Determine the (X, Y) coordinate at the center of the cell enclosing the given text.  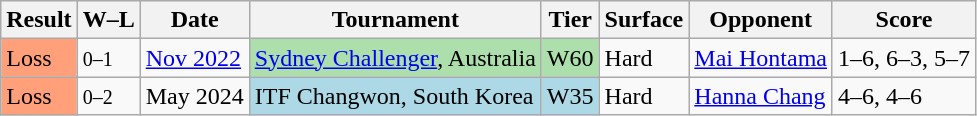
Result (39, 20)
Nov 2022 (194, 58)
W–L (108, 20)
0–2 (108, 96)
4–6, 4–6 (904, 96)
Date (194, 20)
Sydney Challenger, Australia (395, 58)
Tournament (395, 20)
Tier (570, 20)
Mai Hontama (761, 58)
ITF Changwon, South Korea (395, 96)
W35 (570, 96)
Hanna Chang (761, 96)
W60 (570, 58)
Surface (644, 20)
Opponent (761, 20)
1–6, 6–3, 5–7 (904, 58)
Score (904, 20)
May 2024 (194, 96)
0–1 (108, 58)
